Output the [x, y] coordinate of the center of the cell containing the given text.  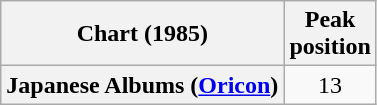
Chart (1985) [142, 34]
Japanese Albums (Oricon) [142, 85]
13 [330, 85]
Peak position [330, 34]
